Identify which cell holds the provided text, then report its [X, Y] central coordinate. 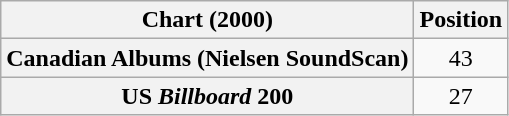
Canadian Albums (Nielsen SoundScan) [208, 58]
Position [461, 20]
43 [461, 58]
Chart (2000) [208, 20]
27 [461, 96]
US Billboard 200 [208, 96]
